Return the [X, Y] coordinate for the center point of the cell that contains the specified text.  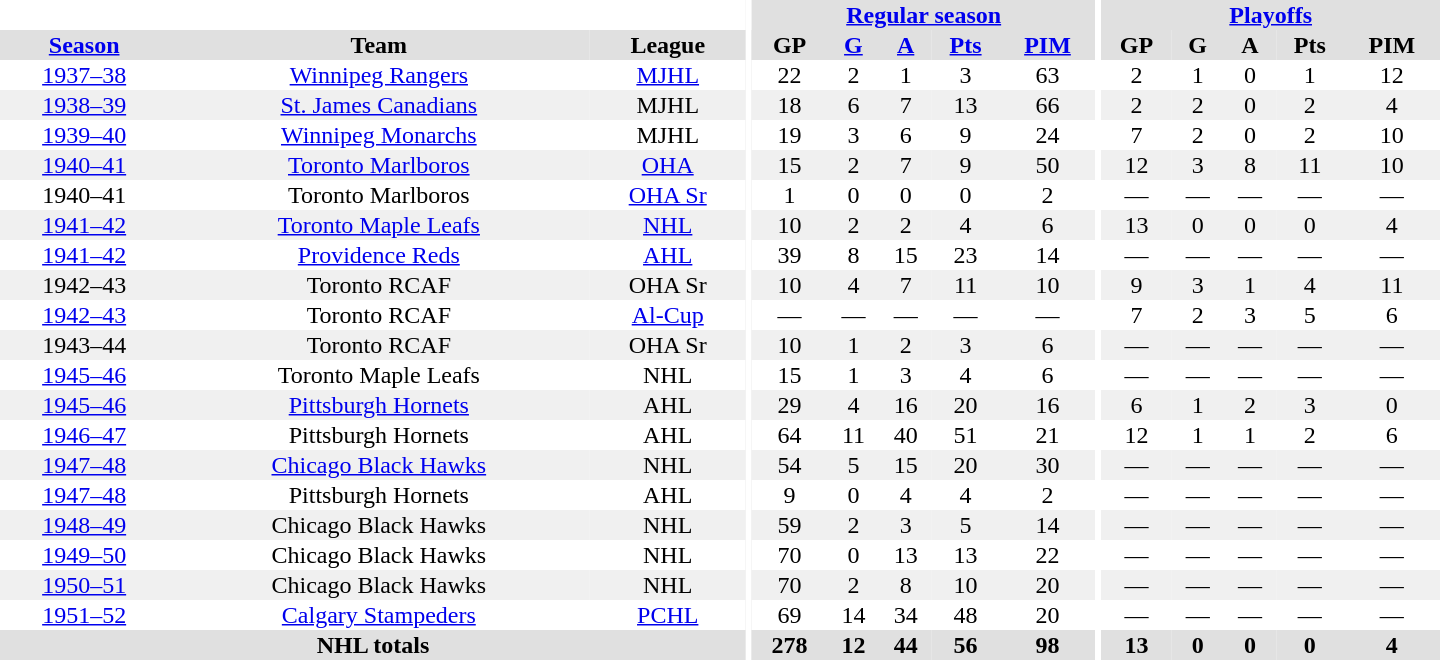
278 [790, 645]
59 [790, 525]
69 [790, 615]
1937–38 [84, 75]
19 [790, 135]
29 [790, 405]
1948–49 [84, 525]
1938–39 [84, 105]
34 [906, 615]
1946–47 [84, 435]
63 [1047, 75]
Playoffs [1270, 15]
56 [966, 645]
39 [790, 255]
St. James Canadians [378, 105]
PCHL [668, 615]
51 [966, 435]
League [668, 45]
Winnipeg Monarchs [378, 135]
1950–51 [84, 585]
Providence Reds [378, 255]
50 [1047, 165]
Team [378, 45]
1943–44 [84, 345]
Season [84, 45]
1939–40 [84, 135]
Al-Cup [668, 315]
54 [790, 465]
1949–50 [84, 555]
48 [966, 615]
30 [1047, 465]
66 [1047, 105]
44 [906, 645]
Regular season [924, 15]
64 [790, 435]
24 [1047, 135]
21 [1047, 435]
98 [1047, 645]
23 [966, 255]
1951–52 [84, 615]
Winnipeg Rangers [378, 75]
Calgary Stampeders [378, 615]
OHA [668, 165]
NHL totals [373, 645]
18 [790, 105]
40 [906, 435]
